Locate the cell with the specified text and output its [X, Y] center coordinate. 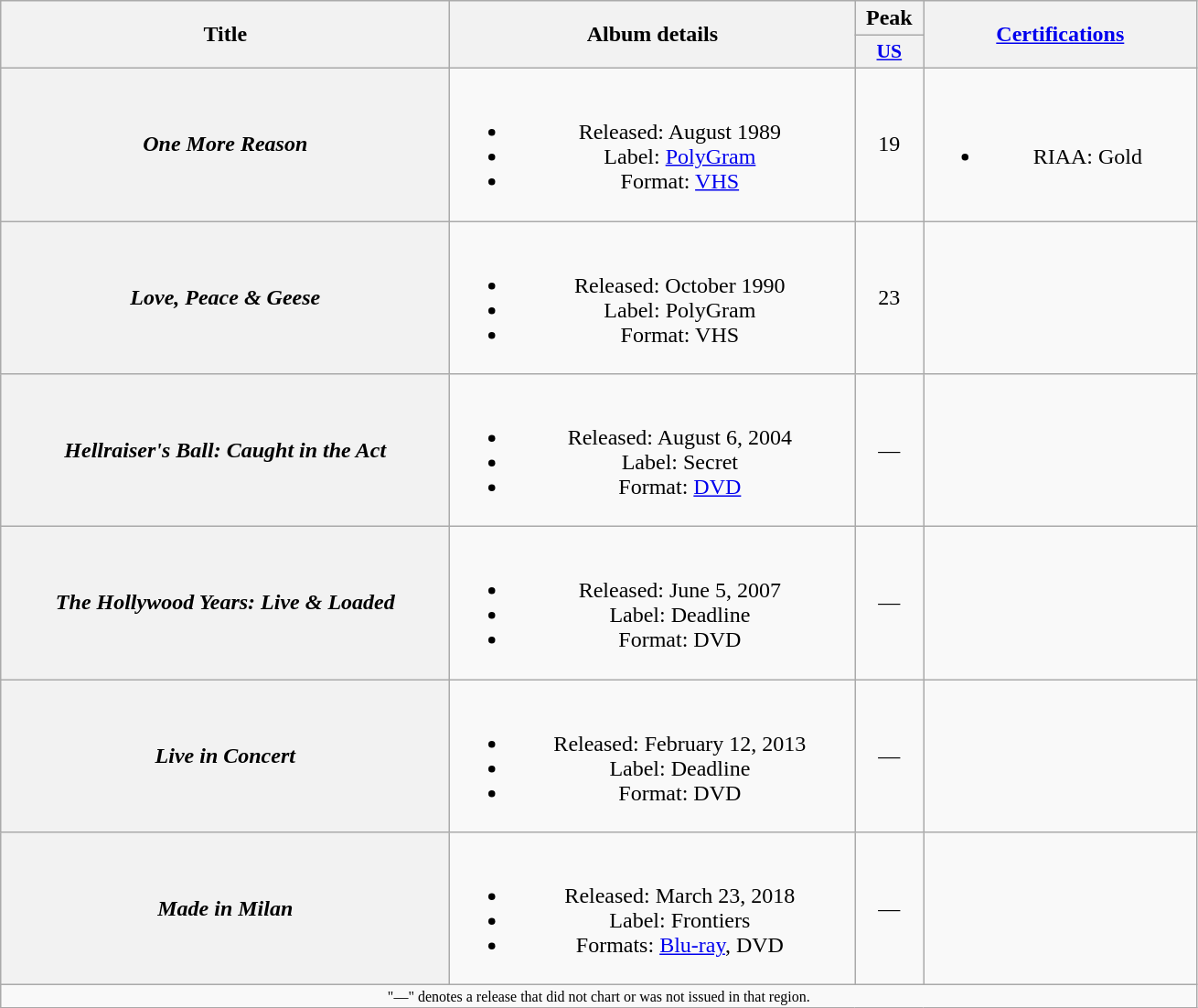
One More Reason [225, 145]
Love, Peace & Geese [225, 298]
Released: August 6, 2004Label: SecretFormat: DVD [653, 450]
Released: August 1989Label: PolyGramFormat: VHS [653, 145]
Made in Milan [225, 909]
Released: March 23, 2018Label: FrontiersFormats: Blu-ray, DVD [653, 909]
"—" denotes a release that did not chart or was not issued in that region. [599, 996]
The Hollywood Years: Live & Loaded [225, 604]
19 [889, 145]
23 [889, 298]
US [889, 52]
Live in Concert [225, 756]
RIAA: Gold [1061, 145]
Peak [889, 18]
Certifications [1061, 35]
Title [225, 35]
Hellraiser's Ball: Caught in the Act [225, 450]
Album details [653, 35]
Released: October 1990Label: PolyGramFormat: VHS [653, 298]
Released: June 5, 2007Label: DeadlineFormat: DVD [653, 604]
Released: February 12, 2013Label: DeadlineFormat: DVD [653, 756]
